Return the (x, y) coordinate for the center point of the cell that contains the specified text.  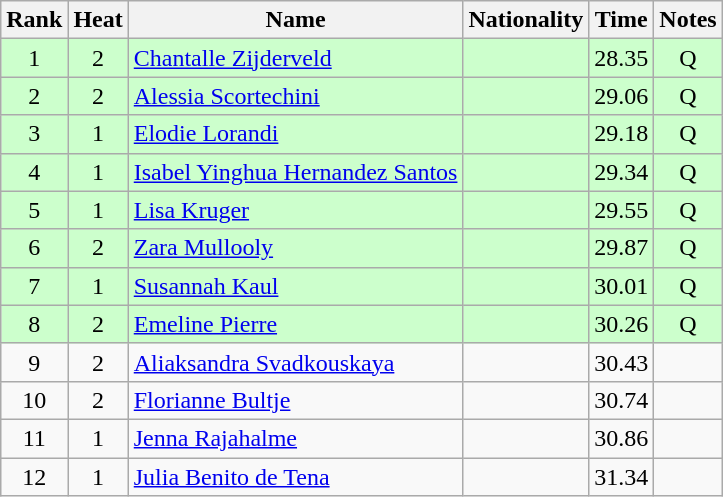
30.74 (622, 400)
30.26 (622, 324)
29.18 (622, 134)
11 (34, 438)
Emeline Pierre (296, 324)
31.34 (622, 477)
4 (34, 172)
Lisa Kruger (296, 210)
Chantalle Zijderveld (296, 58)
7 (34, 286)
8 (34, 324)
Florianne Bultje (296, 400)
Nationality (526, 20)
5 (34, 210)
Name (296, 20)
Alessia Scortechini (296, 96)
Heat (98, 20)
3 (34, 134)
6 (34, 248)
Aliaksandra Svadkouskaya (296, 362)
10 (34, 400)
Time (622, 20)
29.55 (622, 210)
Jenna Rajahalme (296, 438)
12 (34, 477)
30.86 (622, 438)
Rank (34, 20)
28.35 (622, 58)
29.87 (622, 248)
9 (34, 362)
30.43 (622, 362)
Elodie Lorandi (296, 134)
Julia Benito de Tena (296, 477)
29.06 (622, 96)
Zara Mullooly (296, 248)
Isabel Yinghua Hernandez Santos (296, 172)
Notes (688, 20)
29.34 (622, 172)
30.01 (622, 286)
Susannah Kaul (296, 286)
